Extract the (X, Y) coordinate from the center of the cell holding the provided text.  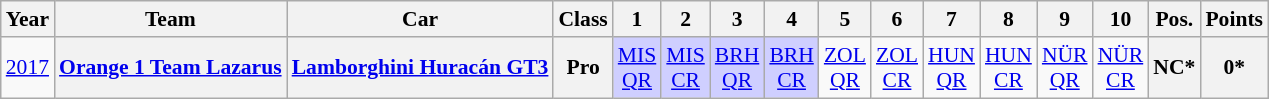
NC* (1174, 68)
3 (738, 19)
HUNQR (952, 68)
4 (792, 19)
2 (686, 19)
Car (420, 19)
Pos. (1174, 19)
ZOLQR (845, 68)
2017 (28, 68)
7 (952, 19)
NÜRQR (1065, 68)
Class (582, 19)
5 (845, 19)
Points (1234, 19)
Lamborghini Huracán GT3 (420, 68)
HUNCR (1008, 68)
10 (1121, 19)
Year (28, 19)
0* (1234, 68)
Pro (582, 68)
Orange 1 Team Lazarus (170, 68)
Team (170, 19)
ZOLCR (897, 68)
NÜRCR (1121, 68)
BRHCR (792, 68)
9 (1065, 19)
1 (638, 19)
BRHQR (738, 68)
MISCR (686, 68)
MISQR (638, 68)
8 (1008, 19)
6 (897, 19)
